Capture the cell that displays the provided text and extract its (X, Y) central coordinate. 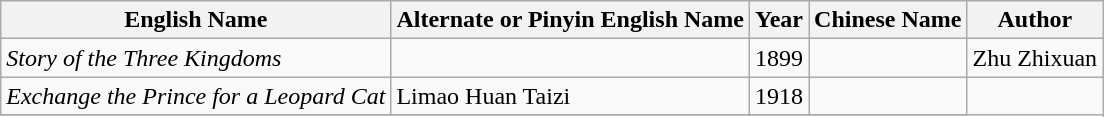
1918 (778, 96)
Chinese Name (888, 20)
Zhu Zhixuan (1035, 58)
Story of the Three Kingdoms (196, 58)
Alternate or Pinyin English Name (570, 20)
Author (1035, 20)
Exchange the Prince for a Leopard Cat (196, 96)
Limao Huan Taizi (570, 96)
1899 (778, 58)
Year (778, 20)
English Name (196, 20)
